From the cell containing the given text, extract its center point as [X, Y] coordinate. 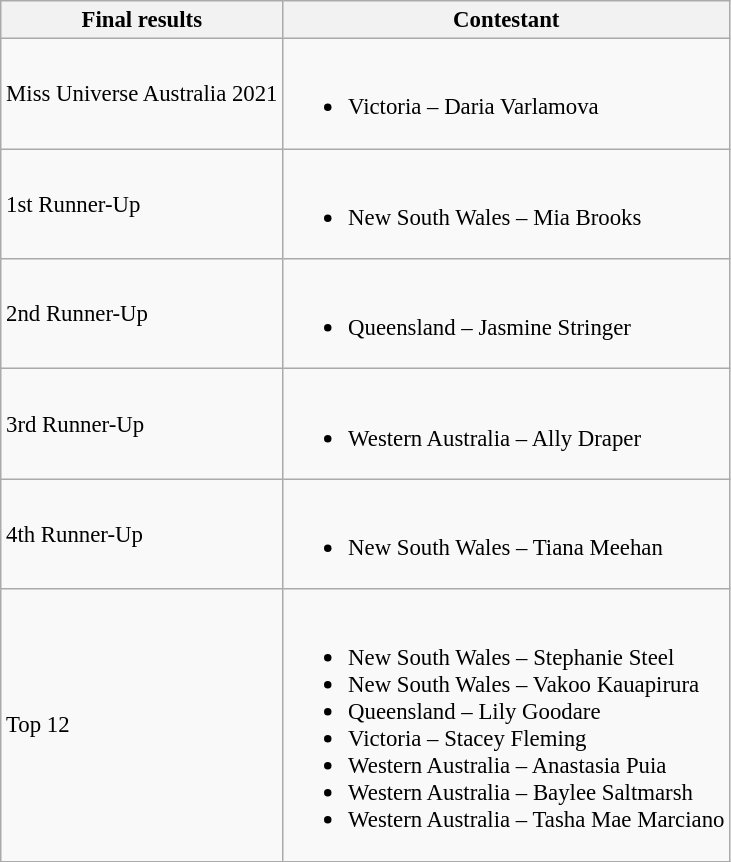
3rd Runner-Up [142, 424]
New South Wales – Tiana Meehan [506, 534]
New South Wales – Mia Brooks [506, 204]
2nd Runner-Up [142, 314]
Miss Universe Australia 2021 [142, 94]
Queensland – Jasmine Stringer [506, 314]
1st Runner-Up [142, 204]
Western Australia – Ally Draper [506, 424]
Top 12 [142, 725]
Contestant [506, 20]
Victoria – Daria Varlamova [506, 94]
Final results [142, 20]
4th Runner-Up [142, 534]
